Pinpoint the cell where the given text exists, returning its (x, y) midpoint coordinate. 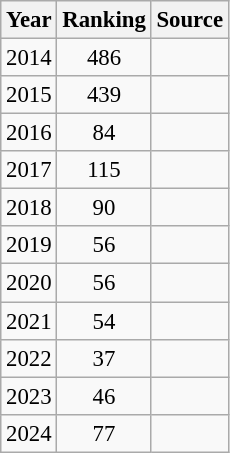
2023 (29, 396)
84 (104, 133)
37 (104, 358)
2014 (29, 58)
90 (104, 208)
2015 (29, 95)
2017 (29, 170)
Year (29, 20)
2021 (29, 321)
2022 (29, 358)
486 (104, 58)
2018 (29, 208)
46 (104, 396)
439 (104, 95)
2020 (29, 283)
Ranking (104, 20)
2024 (29, 433)
2019 (29, 245)
2016 (29, 133)
115 (104, 170)
Source (190, 20)
77 (104, 433)
54 (104, 321)
